Return the [x, y] coordinate for the center point of the cell that contains the specified text.  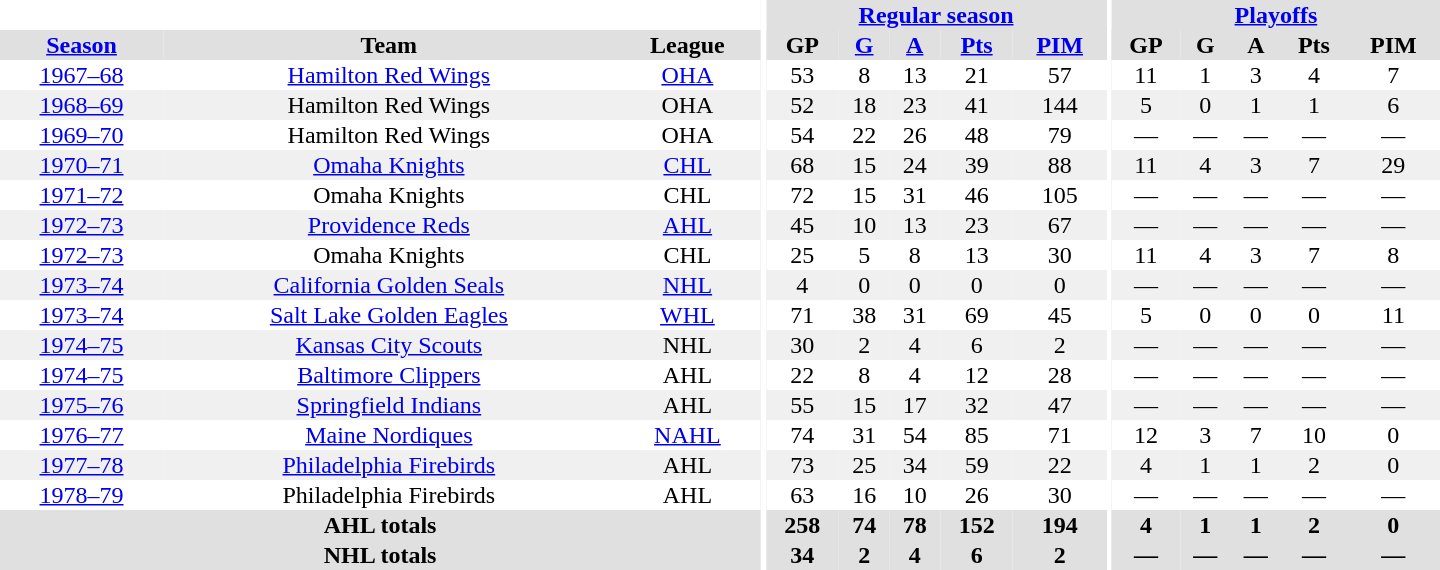
88 [1060, 165]
1978–79 [82, 495]
72 [802, 195]
48 [976, 135]
47 [1060, 405]
WHL [688, 315]
39 [976, 165]
28 [1060, 375]
46 [976, 195]
Springfield Indians [389, 405]
194 [1060, 525]
63 [802, 495]
Maine Nordiques [389, 435]
67 [1060, 225]
League [688, 45]
Kansas City Scouts [389, 345]
1976–77 [82, 435]
57 [1060, 75]
NHL totals [380, 555]
41 [976, 105]
68 [802, 165]
California Golden Seals [389, 285]
24 [916, 165]
73 [802, 465]
1969–70 [82, 135]
52 [802, 105]
55 [802, 405]
21 [976, 75]
78 [916, 525]
59 [976, 465]
1968–69 [82, 105]
Season [82, 45]
Providence Reds [389, 225]
53 [802, 75]
16 [864, 495]
18 [864, 105]
152 [976, 525]
38 [864, 315]
Regular season [936, 15]
32 [976, 405]
79 [1060, 135]
Team [389, 45]
1977–78 [82, 465]
1975–76 [82, 405]
1967–68 [82, 75]
17 [916, 405]
29 [1394, 165]
69 [976, 315]
1971–72 [82, 195]
144 [1060, 105]
85 [976, 435]
Baltimore Clippers [389, 375]
105 [1060, 195]
Playoffs [1276, 15]
Salt Lake Golden Eagles [389, 315]
NAHL [688, 435]
258 [802, 525]
1970–71 [82, 165]
AHL totals [380, 525]
